Capture the cell that displays the provided text and extract its [X, Y] central coordinate. 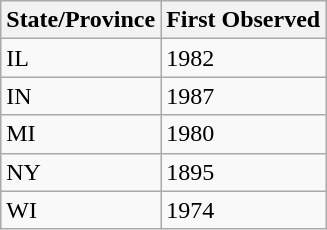
MI [81, 134]
First Observed [244, 20]
NY [81, 172]
IN [81, 96]
1982 [244, 58]
WI [81, 210]
1980 [244, 134]
1895 [244, 172]
1987 [244, 96]
State/Province [81, 20]
IL [81, 58]
1974 [244, 210]
